Capture the cell that displays the provided text and extract its [X, Y] central coordinate. 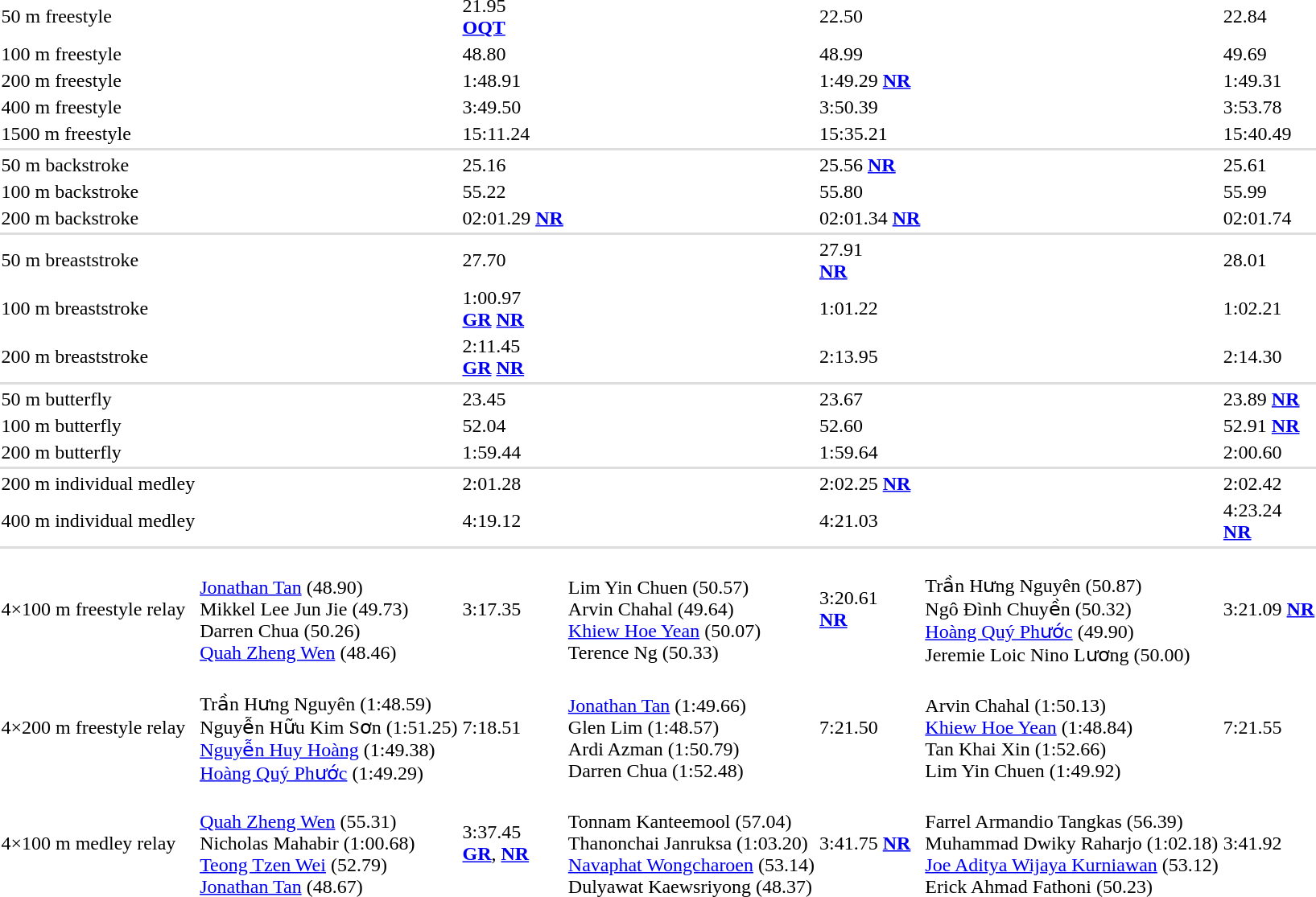
4×100 m freestyle relay [98, 609]
48.99 [870, 54]
3:50.39 [870, 107]
400 m individual medley [98, 521]
Trần Hưng Nguyên (50.87) Ngô Đình Chuyền (50.32) Hoàng Quý Phước (49.90) Jeremie Loic Nino Lương (50.00) [1072, 609]
2:11.45GR NR [513, 357]
400 m freestyle [98, 107]
55.99 [1269, 191]
49.69 [1269, 54]
23.89 NR [1269, 399]
48.80 [513, 54]
15:40.49 [1269, 134]
3:21.09 NR [1269, 609]
1:49.29 NR [870, 80]
1500 m freestyle [98, 134]
7:18.51 [513, 727]
200 m freestyle [98, 80]
3:17.35 [513, 609]
7:21.55 [1269, 727]
15:11.24 [513, 134]
1:59.44 [513, 452]
100 m butterfly [98, 426]
27.91NR [870, 261]
100 m breaststroke [98, 309]
200 m butterfly [98, 452]
1:49.31 [1269, 80]
02:01.29 NR [513, 218]
Lim Yin Chuen (50.57)Arvin Chahal (49.64)Khiew Hoe Yean (50.07)Terence Ng (50.33) [691, 609]
28.01 [1269, 261]
2:01.28 [513, 483]
55.22 [513, 191]
2:14.30 [1269, 357]
2:13.95 [870, 357]
50 m butterfly [98, 399]
200 m breaststroke [98, 357]
Jonathan Tan (1:49.66) Glen Lim (1:48.57) Ardi Azman (1:50.79) Darren Chua (1:52.48) [691, 727]
1:02.21 [1269, 309]
2:00.60 [1269, 452]
Jonathan Tan (48.90) Mikkel Lee Jun Jie (49.73) Darren Chua (50.26) Quah Zheng Wen (48.46) [328, 609]
Trần Hưng Nguyên (1:48.59) Nguyễn Hữu Kim Sơn (1:51.25) Nguyễn Huy Hoàng (1:49.38) Hoàng Quý Phước (1:49.29) [328, 727]
25.16 [513, 165]
200 m individual medley [98, 483]
7:21.50 [870, 727]
1:48.91 [513, 80]
2:02.42 [1269, 483]
23.67 [870, 399]
02:01.74 [1269, 218]
52.91 NR [1269, 426]
23.45 [513, 399]
25.61 [1269, 165]
55.80 [870, 191]
Arvin Chahal (1:50.13)Khiew Hoe Yean (1:48.84) Tan Khai Xin (1:52.66)Lim Yin Chuen (1:49.92) [1072, 727]
1:59.64 [870, 452]
1:00.97GR NR [513, 309]
52.60 [870, 426]
100 m freestyle [98, 54]
4:21.03 [870, 521]
50 m backstroke [98, 165]
200 m backstroke [98, 218]
02:01.34 NR [870, 218]
15:35.21 [870, 134]
4:23.24NR [1269, 521]
4:19.12 [513, 521]
100 m backstroke [98, 191]
27.70 [513, 261]
52.04 [513, 426]
2:02.25 NR [870, 483]
3:53.78 [1269, 107]
50 m breaststroke [98, 261]
4×200 m freestyle relay [98, 727]
1:01.22 [870, 309]
3:49.50 [513, 107]
25.56 NR [870, 165]
3:20.61NR [870, 609]
